Output the (X, Y) coordinate of the center of the cell containing the given text.  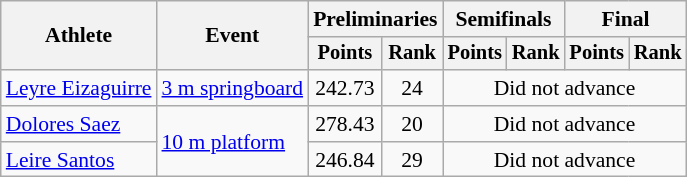
278.43 (345, 124)
Preliminaries (375, 19)
20 (412, 124)
242.73 (345, 88)
Dolores Saez (79, 124)
24 (412, 88)
3 m springboard (232, 88)
10 m platform (232, 142)
Semifinals (504, 19)
Event (232, 36)
Leyre Eizaguirre (79, 88)
Final (626, 19)
Athlete (79, 36)
